Return [x, y] of the center of cell containing provided text 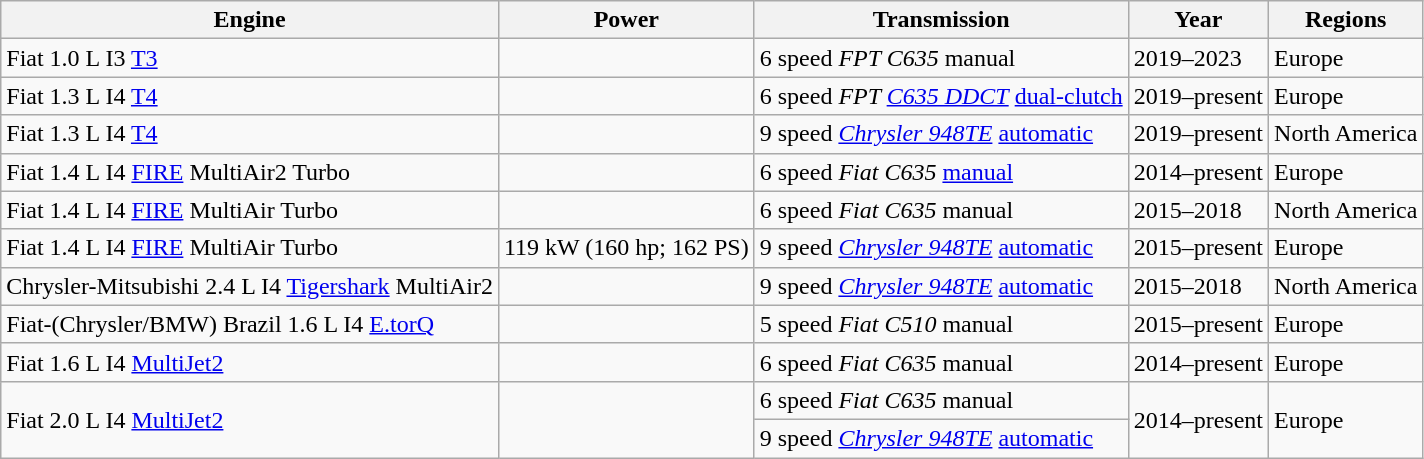
6 speed FPT C635 DDCT dual-clutch [941, 96]
Transmission [941, 20]
Fiat 1.4 L I4 FIRE MultiAir2 Turbo [250, 172]
Engine [250, 20]
119 kW (160 hp; 162 PS) [626, 248]
Fiat 1.6 L I4 MultiJet2 [250, 362]
5 speed Fiat C510 manual [941, 324]
Fiat 1.0 L I3 T3 [250, 58]
6 speed FPT C635 manual [941, 58]
Power [626, 20]
Year [1198, 20]
Regions [1346, 20]
Fiat 2.0 L I4 MultiJet2 [250, 419]
2019–2023 [1198, 58]
Fiat-(Chrysler/BMW) Brazil 1.6 L I4 E.torQ [250, 324]
Chrysler-Mitsubishi 2.4 L I4 Tigershark MultiAir2 [250, 286]
